For the text-containing cell, return its midpoint in (X, Y) coordinate format. 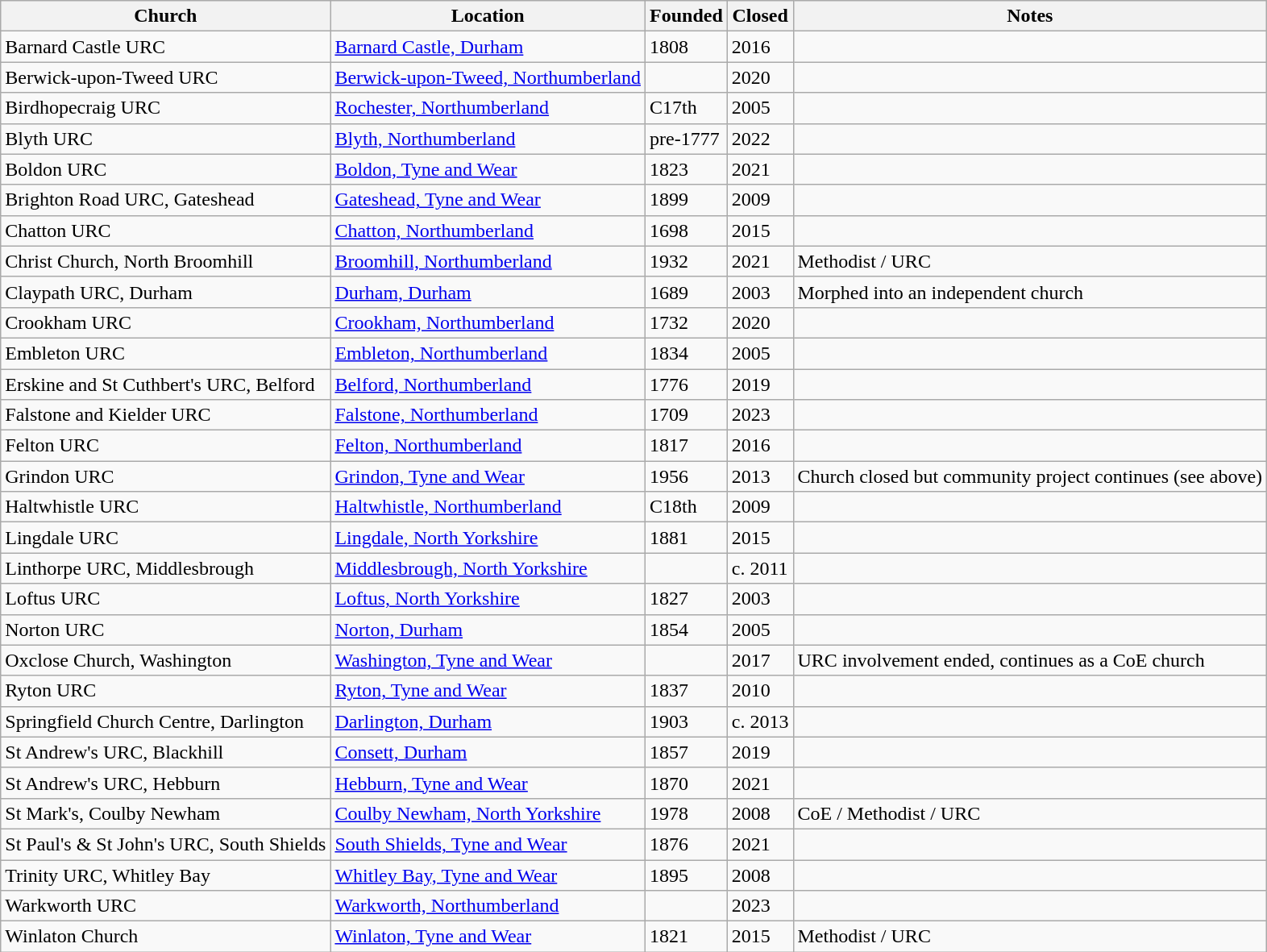
Berwick-upon-Tweed URC (166, 77)
Felton, Northumberland (488, 446)
St Andrew's URC, Blackhill (166, 752)
1776 (687, 385)
1978 (687, 813)
2013 (760, 476)
1857 (687, 752)
Crookham URC (166, 322)
Chatton, Northumberland (488, 231)
Warkworth, Northumberland (488, 906)
URC involvement ended, continues as a CoE church (1030, 660)
Falstone and Kielder URC (166, 415)
1808 (687, 47)
South Shields, Tyne and Wear (488, 844)
Hebburn, Tyne and Wear (488, 783)
Morphed into an independent church (1030, 292)
C17th (687, 108)
1689 (687, 292)
Linthorpe URC, Middlesbrough (166, 568)
Boldon, Tyne and Wear (488, 169)
Birdhopecraig URC (166, 108)
Location (488, 16)
1903 (687, 721)
Norton, Durham (488, 630)
Ryton URC (166, 691)
Founded (687, 16)
1881 (687, 538)
1895 (687, 875)
2017 (760, 660)
Winlaton, Tyne and Wear (488, 937)
Blyth URC (166, 139)
Darlington, Durham (488, 721)
Claypath URC, Durham (166, 292)
C18th (687, 507)
1827 (687, 599)
Crookham, Northumberland (488, 322)
Grindon URC (166, 476)
Loftus URC (166, 599)
Boldon URC (166, 169)
Norton URC (166, 630)
Felton URC (166, 446)
Church closed but community project continues (see above) (1030, 476)
Gateshead, Tyne and Wear (488, 200)
1876 (687, 844)
Barnard Castle, Durham (488, 47)
Blyth, Northumberland (488, 139)
Coulby Newham, North Yorkshire (488, 813)
Broomhill, Northumberland (488, 261)
Washington, Tyne and Wear (488, 660)
Chatton URC (166, 231)
Berwick-upon-Tweed, Northumberland (488, 77)
pre-1777 (687, 139)
Durham, Durham (488, 292)
Closed (760, 16)
Barnard Castle URC (166, 47)
Ryton, Tyne and Wear (488, 691)
1732 (687, 322)
Whitley Bay, Tyne and Wear (488, 875)
Warkworth URC (166, 906)
c. 2013 (760, 721)
Christ Church, North Broomhill (166, 261)
Embleton, Northumberland (488, 353)
Erskine and St Cuthbert's URC, Belford (166, 385)
CoE / Methodist / URC (1030, 813)
Oxclose Church, Washington (166, 660)
1698 (687, 231)
Haltwhistle, Northumberland (488, 507)
Springfield Church Centre, Darlington (166, 721)
Trinity URC, Whitley Bay (166, 875)
Belford, Northumberland (488, 385)
Rochester, Northumberland (488, 108)
1837 (687, 691)
2022 (760, 139)
1823 (687, 169)
Winlaton Church (166, 937)
St Mark's, Coulby Newham (166, 813)
Middlesbrough, North Yorkshire (488, 568)
1870 (687, 783)
2010 (760, 691)
Notes (1030, 16)
1899 (687, 200)
1709 (687, 415)
Lingdale, North Yorkshire (488, 538)
Grindon, Tyne and Wear (488, 476)
1932 (687, 261)
Church (166, 16)
Haltwhistle URC (166, 507)
St Paul's & St John's URC, South Shields (166, 844)
Loftus, North Yorkshire (488, 599)
Falstone, Northumberland (488, 415)
1854 (687, 630)
c. 2011 (760, 568)
Brighton Road URC, Gateshead (166, 200)
Embleton URC (166, 353)
1834 (687, 353)
1821 (687, 937)
Consett, Durham (488, 752)
Lingdale URC (166, 538)
1817 (687, 446)
1956 (687, 476)
St Andrew's URC, Hebburn (166, 783)
